Pinpoint the cell where the given text exists, returning its (x, y) midpoint coordinate. 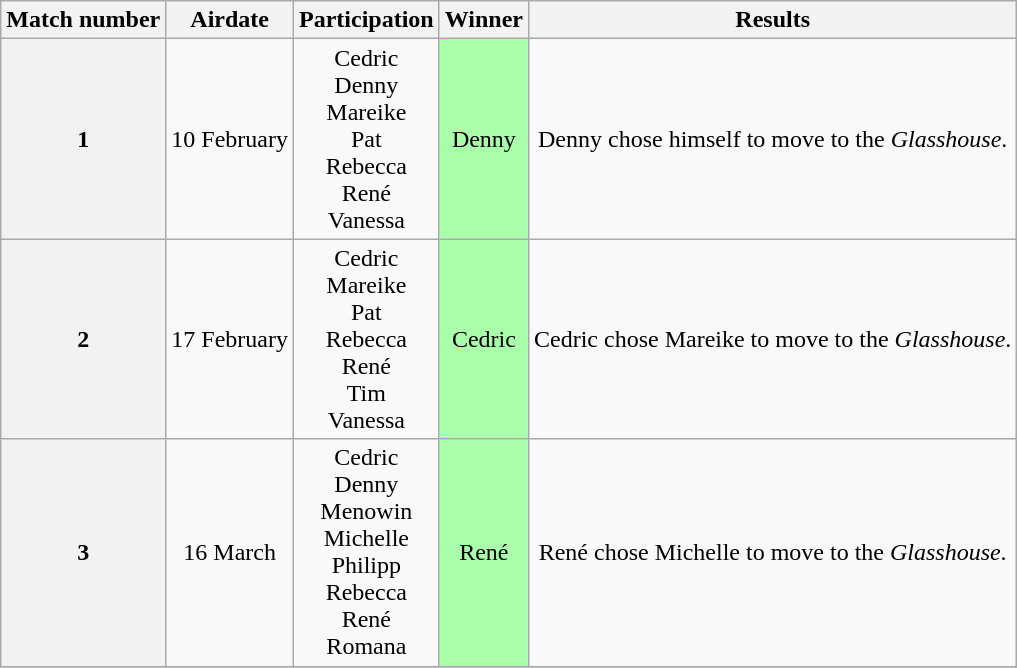
1 (84, 139)
3 (84, 552)
Airdate (230, 20)
CedricMareikePatRebeccaRenéTimVanessa (367, 339)
René chose Michelle to move to the Glasshouse. (773, 552)
René (484, 552)
CedricDennyMenowinMichellePhilippRebeccaRenéRomana (367, 552)
Match number (84, 20)
16 March (230, 552)
10 February (230, 139)
Results (773, 20)
2 (84, 339)
Cedric chose Mareike to move to the Glasshouse. (773, 339)
CedricDennyMareikePatRebeccaRenéVanessa (367, 139)
Winner (484, 20)
Denny chose himself to move to the Glasshouse. (773, 139)
Participation (367, 20)
Denny (484, 139)
Cedric (484, 339)
17 February (230, 339)
